Search for the cell housing the specified text and yield its [x, y] center coordinate. 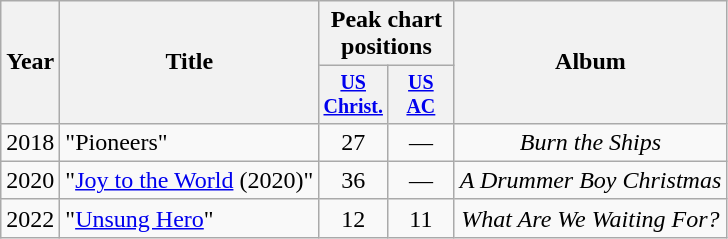
2020 [30, 180]
Burn the Ships [590, 142]
2018 [30, 142]
Album [590, 62]
USAC [421, 94]
36 [354, 180]
"Unsung Hero" [190, 218]
2022 [30, 218]
Title [190, 62]
Peak chart positions [386, 34]
"Joy to the World (2020)" [190, 180]
12 [354, 218]
11 [421, 218]
What Are We Waiting For? [590, 218]
A Drummer Boy Christmas [590, 180]
USChrist. [354, 94]
"Pioneers" [190, 142]
27 [354, 142]
Year [30, 62]
